Locate the cell with the specified text and output its (X, Y) center coordinate. 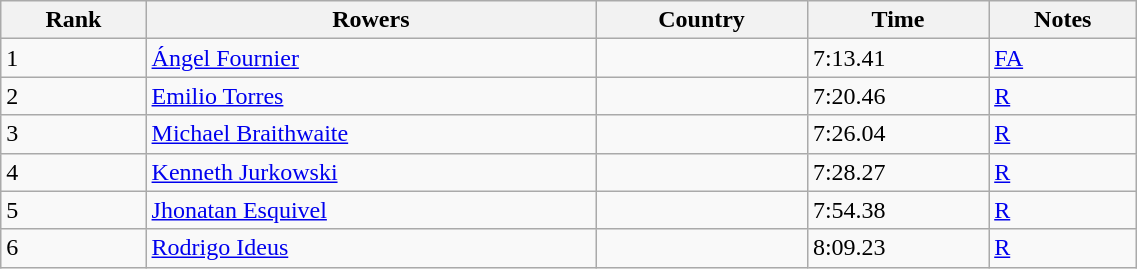
Rank (74, 20)
1 (74, 58)
Kenneth Jurkowski (371, 172)
Rowers (371, 20)
Time (898, 20)
7:13.41 (898, 58)
Jhonatan Esquivel (371, 210)
7:28.27 (898, 172)
7:54.38 (898, 210)
Country (702, 20)
Notes (1063, 20)
2 (74, 96)
Michael Braithwaite (371, 134)
4 (74, 172)
6 (74, 248)
3 (74, 134)
Rodrigo Ideus (371, 248)
Ángel Fournier (371, 58)
8:09.23 (898, 248)
5 (74, 210)
FA (1063, 58)
7:26.04 (898, 134)
7:20.46 (898, 96)
Emilio Torres (371, 96)
